Locate the cell with the specified text and output its (X, Y) center coordinate. 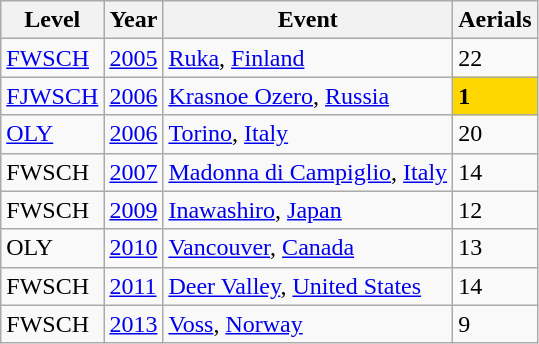
2007 (134, 172)
Event (308, 20)
Level (52, 20)
2013 (134, 324)
12 (495, 210)
FJWSCH (52, 96)
Krasnoe Ozero, Russia (308, 96)
Vancouver, Canada (308, 248)
Deer Valley, United States (308, 286)
Aerials (495, 20)
13 (495, 248)
22 (495, 58)
Madonna di Campiglio, Italy (308, 172)
Ruka, Finland (308, 58)
1 (495, 96)
9 (495, 324)
Voss, Norway (308, 324)
Year (134, 20)
Inawashiro, Japan (308, 210)
2010 (134, 248)
20 (495, 134)
2011 (134, 286)
2005 (134, 58)
2009 (134, 210)
Torino, Italy (308, 134)
